Capture the cell that displays the provided text and extract its (x, y) central coordinate. 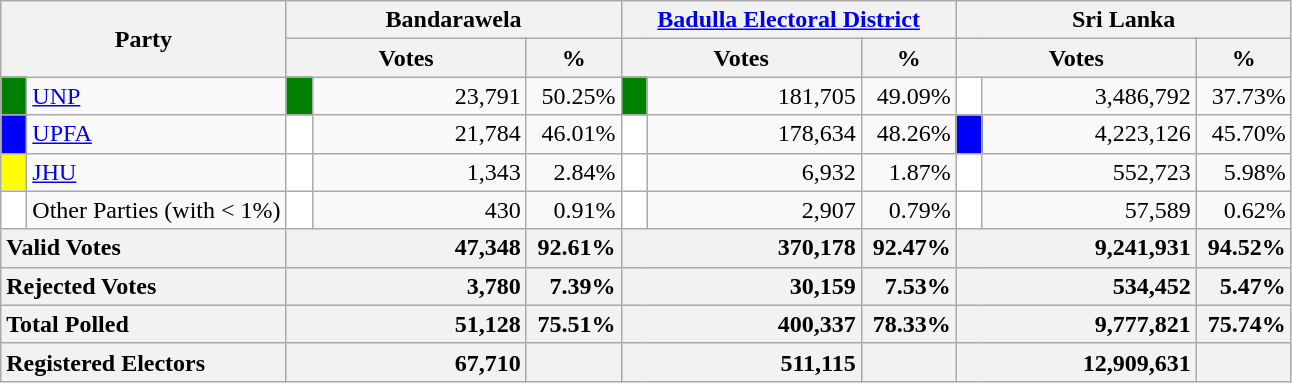
Total Polled (144, 324)
5.47% (1244, 286)
2,907 (754, 210)
49.09% (908, 96)
92.47% (908, 248)
1,343 (419, 172)
23,791 (419, 96)
46.01% (574, 134)
0.79% (908, 210)
30,159 (741, 286)
Party (144, 39)
9,777,821 (1076, 324)
Sri Lanka (1124, 20)
92.61% (574, 248)
534,452 (1076, 286)
552,723 (1089, 172)
21,784 (419, 134)
75.51% (574, 324)
51,128 (406, 324)
Badulla Electoral District (788, 20)
Valid Votes (144, 248)
67,710 (406, 362)
UNP (156, 96)
0.91% (574, 210)
511,115 (741, 362)
78.33% (908, 324)
2.84% (574, 172)
50.25% (574, 96)
9,241,931 (1076, 248)
7.53% (908, 286)
75.74% (1244, 324)
Bandarawela (454, 20)
430 (419, 210)
Other Parties (with < 1%) (156, 210)
400,337 (741, 324)
Rejected Votes (144, 286)
47,348 (406, 248)
4,223,126 (1089, 134)
5.98% (1244, 172)
Registered Electors (144, 362)
12,909,631 (1076, 362)
37.73% (1244, 96)
UPFA (156, 134)
JHU (156, 172)
94.52% (1244, 248)
3,780 (406, 286)
6,932 (754, 172)
7.39% (574, 286)
3,486,792 (1089, 96)
370,178 (741, 248)
45.70% (1244, 134)
181,705 (754, 96)
1.87% (908, 172)
178,634 (754, 134)
0.62% (1244, 210)
48.26% (908, 134)
57,589 (1089, 210)
